Locate the cell with the specified text and output its (x, y) center coordinate. 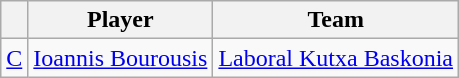
Player (120, 20)
C (14, 58)
Laboral Kutxa Baskonia (336, 58)
Team (336, 20)
Ioannis Bourousis (120, 58)
